Provide the [X, Y] coordinate of the cell's center where the given text is located.  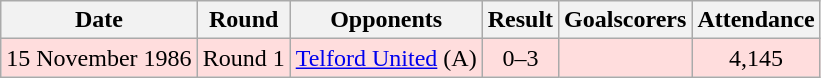
Goalscorers [626, 20]
Round 1 [244, 58]
Telford United (A) [386, 58]
4,145 [756, 58]
Round [244, 20]
0–3 [520, 58]
Date [99, 20]
15 November 1986 [99, 58]
Opponents [386, 20]
Result [520, 20]
Attendance [756, 20]
